Provide the (x, y) coordinate of the cell's center where the given text is located.  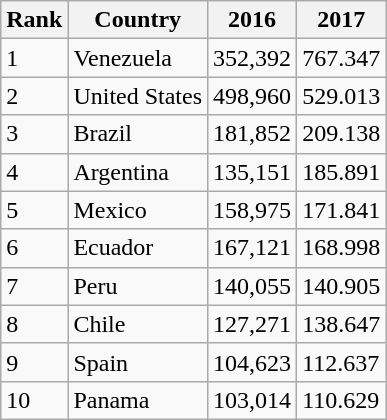
5 (34, 210)
140,055 (252, 286)
Argentina (138, 172)
7 (34, 286)
167,121 (252, 248)
767.347 (342, 58)
181,852 (252, 134)
10 (34, 400)
352,392 (252, 58)
8 (34, 324)
168.998 (342, 248)
135,151 (252, 172)
171.841 (342, 210)
Rank (34, 20)
138.647 (342, 324)
Mexico (138, 210)
140.905 (342, 286)
Peru (138, 286)
209.138 (342, 134)
2017 (342, 20)
103,014 (252, 400)
Brazil (138, 134)
Spain (138, 362)
2016 (252, 20)
Panama (138, 400)
498,960 (252, 96)
4 (34, 172)
2 (34, 96)
529.013 (342, 96)
1 (34, 58)
United States (138, 96)
3 (34, 134)
Ecuador (138, 248)
Country (138, 20)
Chile (138, 324)
158,975 (252, 210)
185.891 (342, 172)
9 (34, 362)
127,271 (252, 324)
6 (34, 248)
104,623 (252, 362)
Venezuela (138, 58)
112.637 (342, 362)
110.629 (342, 400)
